Detect which cell encompasses the target text, then output its (X, Y) center coordinate. 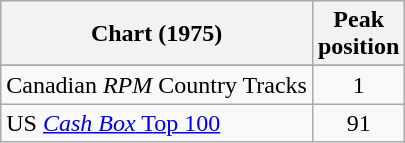
Peakposition (358, 34)
Chart (1975) (157, 34)
1 (358, 85)
US Cash Box Top 100 (157, 123)
91 (358, 123)
Canadian RPM Country Tracks (157, 85)
